Detect which cell encompasses the target text, then output its (X, Y) center coordinate. 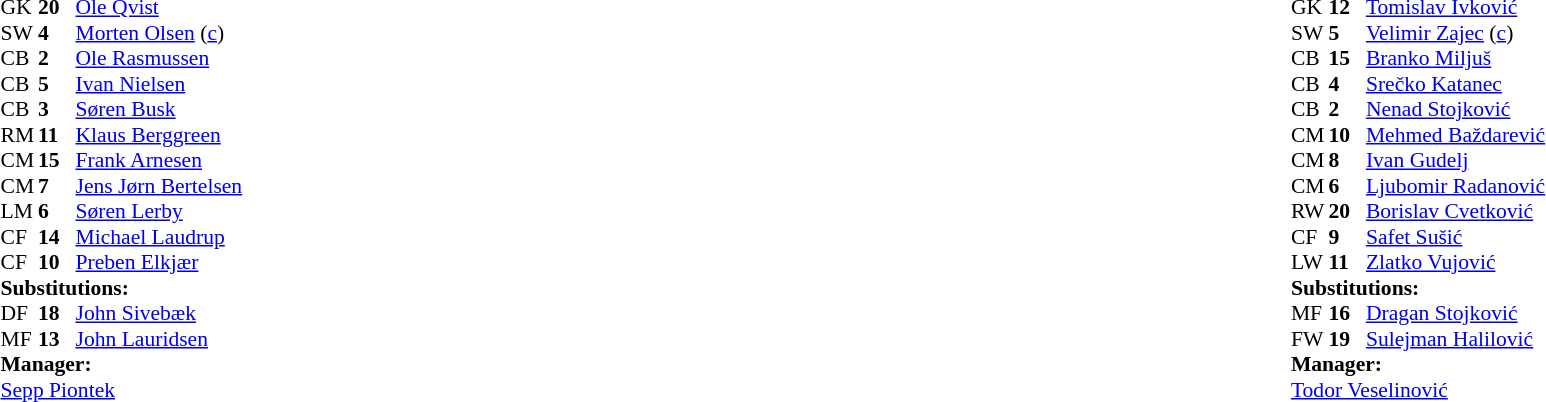
Klaus Berggreen (160, 135)
18 (57, 313)
RM (19, 135)
Michael Laudrup (160, 237)
19 (1347, 339)
Nenad Stojković (1456, 109)
Jens Jørn Bertelsen (160, 186)
Ivan Gudelj (1456, 161)
Sulejman Halilović (1456, 339)
Srečko Katanec (1456, 84)
Velimir Zajec (c) (1456, 33)
Morten Olsen (c) (160, 33)
7 (57, 186)
Branko Miljuš (1456, 59)
8 (1347, 161)
RW (1310, 211)
16 (1347, 313)
Dragan Stojković (1456, 313)
Søren Lerby (160, 211)
John Sivebæk (160, 313)
9 (1347, 237)
John Lauridsen (160, 339)
13 (57, 339)
Søren Busk (160, 109)
Ljubomir Radanović (1456, 186)
LM (19, 211)
Ivan Nielsen (160, 84)
LW (1310, 263)
Ole Rasmussen (160, 59)
3 (57, 109)
Borislav Cvetković (1456, 211)
20 (1347, 211)
Frank Arnesen (160, 161)
Safet Sušić (1456, 237)
FW (1310, 339)
Preben Elkjær (160, 263)
DF (19, 313)
14 (57, 237)
Zlatko Vujović (1456, 263)
Mehmed Baždarević (1456, 135)
